Output the [X, Y] coordinate of the center of the cell containing the given text.  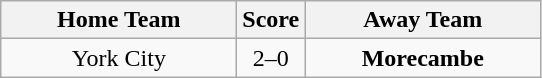
Morecambe [423, 58]
2–0 [271, 58]
Home Team [119, 20]
Away Team [423, 20]
York City [119, 58]
Score [271, 20]
